Find where the given text appears and provide that cell's center as (X, Y) coordinate. 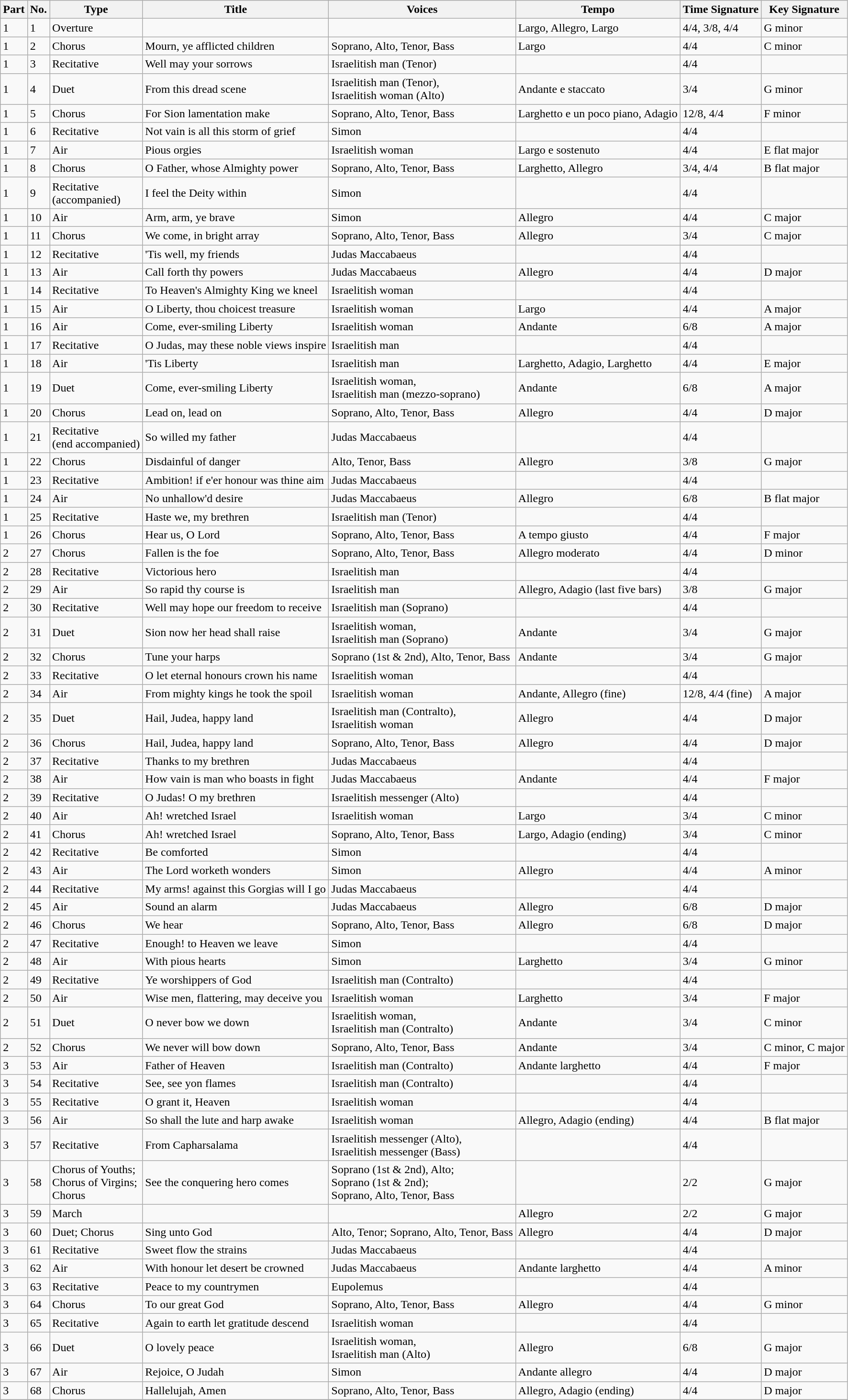
68 (38, 1390)
10 (38, 217)
Ye worshippers of God (235, 980)
32 (38, 657)
26 (38, 535)
From mighty kings he took the spoil (235, 694)
12 (38, 254)
Haste we, my brethren (235, 516)
Tune your harps (235, 657)
Israelitish woman,Israelitish man (Contralto) (422, 1022)
We hear (235, 925)
F minor (804, 113)
See the conquering hero comes (235, 1182)
To Heaven's Almighty King we kneel (235, 291)
E major (804, 363)
Type (96, 10)
O Father, whose Almighty power (235, 168)
15 (38, 309)
Alto, Tenor, Bass (422, 462)
50 (38, 998)
56 (38, 1120)
Voices (422, 10)
Part (14, 10)
Tempo (598, 10)
We come, in bright array (235, 235)
58 (38, 1182)
25 (38, 516)
Arm, arm, ye brave (235, 217)
Victorious hero (235, 571)
12/8, 4/4 (fine) (721, 694)
For Sion lamentation make (235, 113)
Ambition! if e'er honour was thine aim (235, 480)
41 (38, 834)
See, see yon flames (235, 1084)
Call forth thy powers (235, 272)
Fallen is the foe (235, 553)
5 (38, 113)
So rapid thy course is (235, 590)
Alto, Tenor; Soprano, Alto, Tenor, Bass (422, 1232)
Andante, Allegro (fine) (598, 694)
Soprano (1st & 2nd), Alto, Tenor, Bass (422, 657)
12/8, 4/4 (721, 113)
Israelitish messenger (Alto) (422, 797)
Recitative(accompanied) (96, 192)
Recitative(end accompanied) (96, 437)
Sing unto God (235, 1232)
'Tis Liberty (235, 363)
65 (38, 1323)
46 (38, 925)
47 (38, 943)
40 (38, 816)
Israelitish woman,Israelitish man (mezzo-soprano) (422, 388)
21 (38, 437)
Eupolemus (422, 1287)
44 (38, 889)
Not vain is all this storm of grief (235, 132)
24 (38, 498)
9 (38, 192)
63 (38, 1287)
6 (38, 132)
20 (38, 413)
From Capharsalama (235, 1145)
O let eternal honours crown his name (235, 675)
O Judas, may these noble views inspire (235, 345)
48 (38, 962)
Wise men, flattering, may deceive you (235, 998)
Key Signature (804, 10)
From this dread scene (235, 89)
37 (38, 761)
54 (38, 1084)
49 (38, 980)
O lovely peace (235, 1348)
My arms! against this Gorgias will I go (235, 889)
34 (38, 694)
60 (38, 1232)
38 (38, 779)
35 (38, 718)
Duet; Chorus (96, 1232)
C minor, C major (804, 1047)
Overture (96, 28)
O grant it, Heaven (235, 1102)
So shall the lute and harp awake (235, 1120)
Allegro moderato (598, 553)
Thanks to my brethren (235, 761)
Larghetto e un poco piano, Adagio (598, 113)
42 (38, 852)
We never will bow down (235, 1047)
A tempo giusto (598, 535)
Larghetto, Adagio, Larghetto (598, 363)
No. (38, 10)
14 (38, 291)
'Tis well, my friends (235, 254)
Father of Heaven (235, 1065)
30 (38, 608)
45 (38, 907)
Rejoice, O Judah (235, 1372)
53 (38, 1065)
Well may your sorrows (235, 64)
Sion now her head shall raise (235, 633)
Israelitish man (Tenor),Israelitish woman (Alto) (422, 89)
57 (38, 1145)
4 (38, 89)
16 (38, 327)
28 (38, 571)
55 (38, 1102)
22 (38, 462)
27 (38, 553)
18 (38, 363)
March (96, 1213)
11 (38, 235)
Israelitish man (Soprano) (422, 608)
3/4, 4/4 (721, 168)
62 (38, 1268)
Andante allegro (598, 1372)
Lead on, lead on (235, 413)
7 (38, 150)
O Liberty, thou choicest treasure (235, 309)
8 (38, 168)
4/4, 3/8, 4/4 (721, 28)
Allegro, Adagio (last five bars) (598, 590)
Israelitish messenger (Alto),Israelitish messenger (Bass) (422, 1145)
Larghetto, Allegro (598, 168)
17 (38, 345)
O never bow we down (235, 1022)
67 (38, 1372)
Hear us, O Lord (235, 535)
D minor (804, 553)
Time Signature (721, 10)
So willed my father (235, 437)
Chorus of Youths;Chorus of Virgins;Chorus (96, 1182)
19 (38, 388)
Enough! to Heaven we leave (235, 943)
36 (38, 743)
Pious orgies (235, 150)
E flat major (804, 150)
The Lord worketh wonders (235, 870)
O Judas! O my brethren (235, 797)
No unhallow'd desire (235, 498)
To our great God (235, 1305)
How vain is man who boasts in fight (235, 779)
Mourn, ye afflicted children (235, 46)
Peace to my countrymen (235, 1287)
Well may hope our freedom to receive (235, 608)
Soprano (1st & 2nd), Alto;Soprano (1st & 2nd);Soprano, Alto, Tenor, Bass (422, 1182)
Disdainful of danger (235, 462)
52 (38, 1047)
Sound an alarm (235, 907)
Title (235, 10)
23 (38, 480)
66 (38, 1348)
Largo, Adagio (ending) (598, 834)
51 (38, 1022)
Largo e sostenuto (598, 150)
Israelitish woman,Israelitish man (Alto) (422, 1348)
33 (38, 675)
13 (38, 272)
64 (38, 1305)
Hallelujah, Amen (235, 1390)
Israelitish man (Contralto),Israelitish woman (422, 718)
Largo, Allegro, Largo (598, 28)
Again to earth let gratitude descend (235, 1323)
43 (38, 870)
Sweet flow the strains (235, 1250)
31 (38, 633)
Israelitish woman,Israelitish man (Soprano) (422, 633)
Andante e staccato (598, 89)
59 (38, 1213)
With honour let desert be crowned (235, 1268)
Be comforted (235, 852)
With pious hearts (235, 962)
I feel the Deity within (235, 192)
29 (38, 590)
39 (38, 797)
61 (38, 1250)
